Output the (X, Y) coordinate of the center of the cell containing the given text.  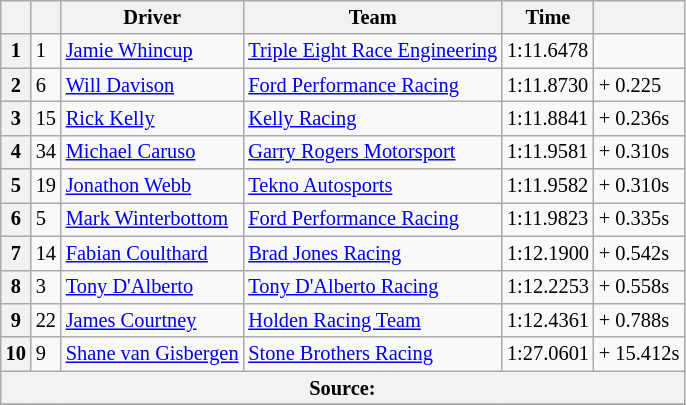
Will Davison (152, 85)
Kelly Racing (372, 118)
Holden Racing Team (372, 320)
4 (16, 152)
Time (548, 17)
+ 15.412s (639, 354)
10 (16, 354)
1:11.6478 (548, 51)
Tony D'Alberto (152, 287)
Jamie Whincup (152, 51)
34 (46, 152)
8 (16, 287)
Garry Rogers Motorsport (372, 152)
2 (16, 85)
Brad Jones Racing (372, 253)
Mark Winterbottom (152, 219)
Driver (152, 17)
14 (46, 253)
James Courtney (152, 320)
22 (46, 320)
Stone Brothers Racing (372, 354)
+ 0.225 (639, 85)
Michael Caruso (152, 152)
1:11.8841 (548, 118)
Jonathon Webb (152, 186)
1:12.1900 (548, 253)
Tekno Autosports (372, 186)
Team (372, 17)
+ 0.558s (639, 287)
Source: (342, 388)
1:27.0601 (548, 354)
+ 0.788s (639, 320)
15 (46, 118)
1:11.9582 (548, 186)
Triple Eight Race Engineering (372, 51)
7 (16, 253)
Tony D'Alberto Racing (372, 287)
1:11.9823 (548, 219)
1:11.9581 (548, 152)
1:11.8730 (548, 85)
+ 0.236s (639, 118)
1:12.2253 (548, 287)
1:12.4361 (548, 320)
+ 0.542s (639, 253)
+ 0.335s (639, 219)
Shane van Gisbergen (152, 354)
Fabian Coulthard (152, 253)
19 (46, 186)
Rick Kelly (152, 118)
